Detect which cell encompasses the target text, then output its [X, Y] center coordinate. 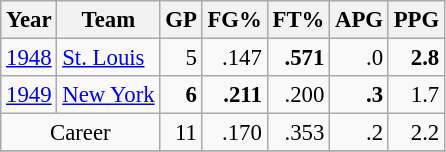
.571 [298, 58]
5 [181, 58]
.2 [360, 133]
6 [181, 95]
.170 [234, 133]
2.8 [416, 58]
FG% [234, 20]
11 [181, 133]
GP [181, 20]
.147 [234, 58]
1.7 [416, 95]
2.2 [416, 133]
FT% [298, 20]
.211 [234, 95]
.0 [360, 58]
1949 [29, 95]
Career [80, 133]
New York [108, 95]
1948 [29, 58]
St. Louis [108, 58]
Team [108, 20]
.200 [298, 95]
APG [360, 20]
PPG [416, 20]
.3 [360, 95]
.353 [298, 133]
Year [29, 20]
